From the cell containing the given text, extract its center point as [x, y] coordinate. 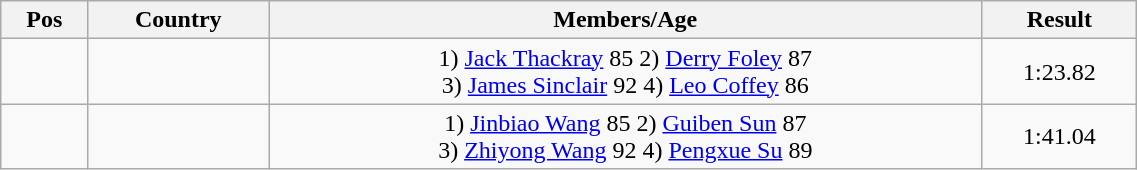
Country [178, 20]
1) Jack Thackray 85 2) Derry Foley 873) James Sinclair 92 4) Leo Coffey 86 [626, 72]
Pos [44, 20]
1:23.82 [1060, 72]
1) Jinbiao Wang 85 2) Guiben Sun 873) Zhiyong Wang 92 4) Pengxue Su 89 [626, 136]
Members/Age [626, 20]
Result [1060, 20]
1:41.04 [1060, 136]
